Search for the cell housing the specified text and yield its (x, y) center coordinate. 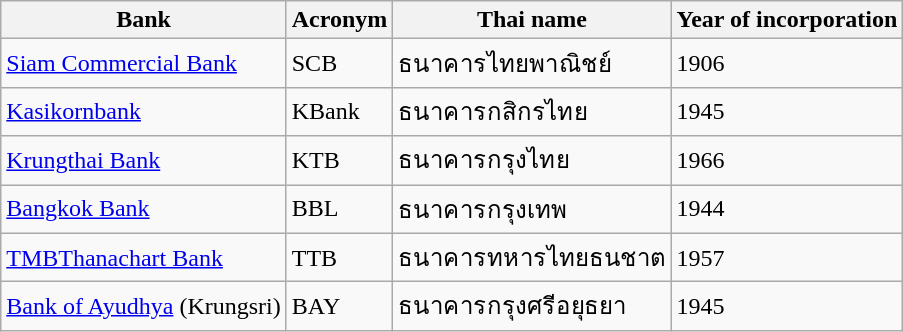
ธนาคารกรุงเทพ (532, 208)
1944 (787, 208)
1906 (787, 64)
Bangkok Bank (144, 208)
1957 (787, 258)
ธนาคารกรุงไทย (532, 160)
KBank (340, 112)
Krungthai Bank (144, 160)
ธนาคารกรุงศรีอยุธยา (532, 306)
Bank (144, 20)
Bank of Ayudhya (Krungsri) (144, 306)
Kasikornbank (144, 112)
ธนาคารทหารไทยธนชาต (532, 258)
1966 (787, 160)
SCB (340, 64)
Siam Commercial Bank (144, 64)
ธนาคารไทยพาณิชย์ (532, 64)
ธนาคารกสิกรไทย (532, 112)
Year of incorporation (787, 20)
Acronym (340, 20)
TTB (340, 258)
Thai name (532, 20)
KTB (340, 160)
BBL (340, 208)
TMBThanachart Bank (144, 258)
BAY (340, 306)
